Identify which cell holds the provided text, then report its (X, Y) central coordinate. 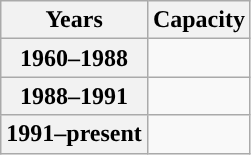
1988–1991 (74, 96)
Capacity (198, 20)
Years (74, 20)
1991–present (74, 134)
1960–1988 (74, 58)
